Identify which cell holds the provided text, then report its (X, Y) central coordinate. 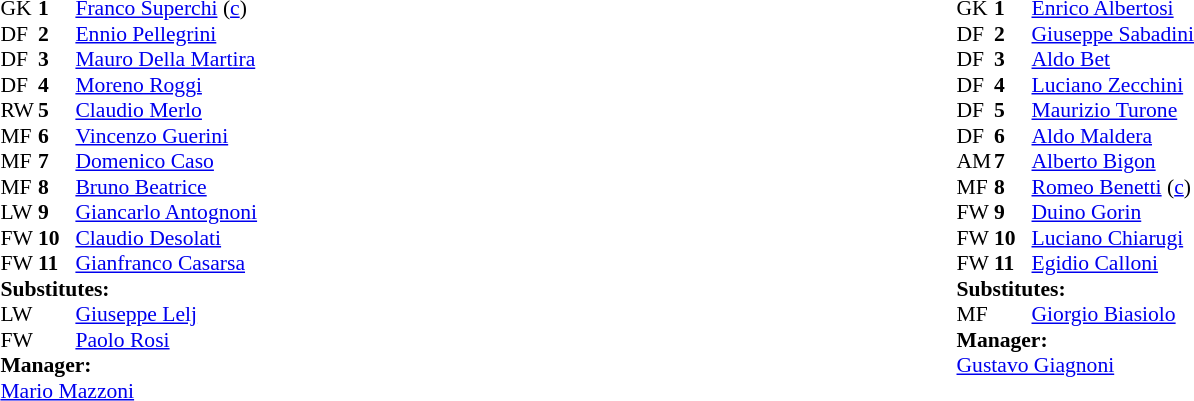
Domenico Caso (166, 161)
Mauro Della Martira (166, 59)
Claudio Merlo (166, 111)
Bruno Beatrice (166, 187)
Gianfranco Casarsa (166, 263)
Duino Gorin (1113, 213)
Aldo Bet (1113, 59)
Alberto Bigon (1113, 161)
Luciano Chiarugi (1113, 238)
AM (976, 161)
Aldo Maldera (1113, 136)
Moreno Roggi (166, 85)
Giuseppe Sabadini (1113, 34)
Claudio Desolati (166, 238)
Giuseppe Lelj (166, 315)
Gustavo Giagnoni (1076, 365)
Egidio Calloni (1113, 263)
Paolo Rosi (166, 340)
Luciano Zecchini (1113, 85)
Ennio Pellegrini (166, 34)
Giorgio Biasiolo (1113, 315)
Vincenzo Guerini (166, 136)
RW (19, 111)
Maurizio Turone (1113, 111)
Giancarlo Antognoni (166, 213)
Romeo Benetti (c) (1113, 187)
